Scan for the cell matching the given text and deliver its (X, Y) coordinate at center. 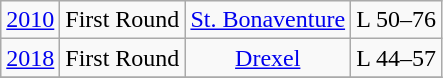
2010 (30, 20)
St. Bonaventure (268, 20)
Drexel (268, 58)
2018 (30, 58)
L 50–76 (396, 20)
L 44–57 (396, 58)
